Determine the [x, y] coordinate at the center of the cell enclosing the given text.  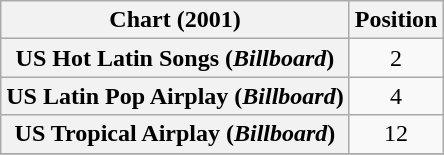
US Tropical Airplay (Billboard) [175, 134]
2 [396, 58]
Position [396, 20]
4 [396, 96]
US Hot Latin Songs (Billboard) [175, 58]
12 [396, 134]
Chart (2001) [175, 20]
US Latin Pop Airplay (Billboard) [175, 96]
